Extract the (x, y) coordinate from the center of the cell holding the provided text.  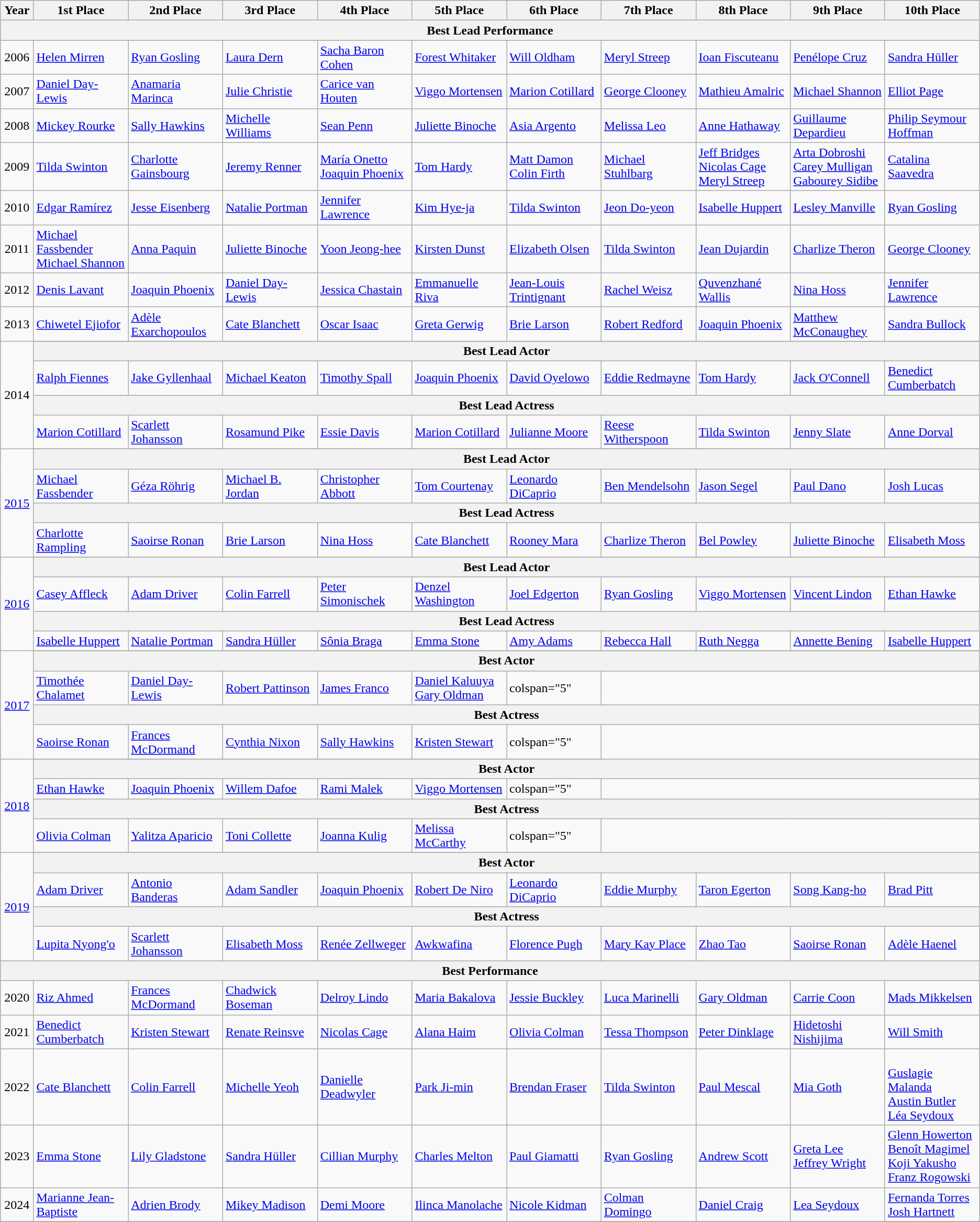
Yalitza Aparicio (176, 836)
2023 (17, 1156)
2020 (17, 998)
2014 (17, 395)
Andrew Scott (743, 1156)
2019 (17, 907)
Joanna Kulig (364, 836)
Essie Davis (364, 432)
Peter Dinklage (743, 1031)
Charlotte Rampling (81, 540)
Robert Redford (648, 324)
Marianne Jean-Baptiste (81, 1204)
Melissa McCarthy (460, 836)
Hidetoshi Nishijima (838, 1031)
Will Oldham (554, 58)
Jason Segel (743, 486)
Helen Mirren (81, 58)
Charles Melton (460, 1156)
Josh Lucas (932, 486)
Eddie Murphy (648, 890)
Oscar Isaac (364, 324)
Gary Oldman (743, 998)
Emmanuelle Riva (460, 290)
Ioan Fiscuteanu (743, 58)
Carrie Coon (838, 998)
2022 (17, 1087)
Brad Pitt (932, 890)
Denis Lavant (81, 290)
Toni Collette (270, 836)
Sandra Bullock (932, 324)
Adam Sandler (270, 890)
Paul Giamatti (554, 1156)
Paul Mescal (743, 1087)
María Onetto Joaquin Phoenix (364, 166)
Greta Lee Jeffrey Wright (838, 1156)
Michelle Yeoh (270, 1087)
James Franco (364, 688)
Jeff Bridges Nicolas Cage Meryl Streep (743, 166)
2017 (17, 705)
2021 (17, 1031)
Song Kang-ho (838, 890)
Julie Christie (270, 91)
Antonio Banderas (176, 890)
Best Lead Performance (490, 30)
Danielle Deadwyler (364, 1087)
Jean Dujardin (743, 249)
Sean Penn (364, 126)
Lesley Manville (838, 207)
Brendan Fraser (554, 1087)
Michelle Williams (270, 126)
Elizabeth Olsen (554, 249)
Amy Adams (554, 641)
Matt Damon Colin Firth (554, 166)
2016 (17, 604)
Guslagie Malanda Austin Butler Léa Seydoux (932, 1087)
Ben Mendelsohn (648, 486)
2009 (17, 166)
Mickey Rourke (81, 126)
Chiwetel Ejiofor (81, 324)
Michael Keaton (270, 378)
Willem Dafoe (270, 788)
Denzel Washington (460, 594)
Mathieu Amalric (743, 91)
Ruth Negga (743, 641)
Mia Goth (838, 1087)
Chadwick Boseman (270, 998)
Michael Stuhlbarg (648, 166)
Christopher Abbott (364, 486)
5th Place (460, 10)
Rami Malek (364, 788)
Tessa Thompson (648, 1031)
Vincent Lindon (838, 594)
2010 (17, 207)
Mads Mikkelsen (932, 998)
Charlotte Gainsbourg (176, 166)
Nicole Kidman (554, 1204)
10th Place (932, 10)
Park Ji-min (460, 1087)
Edgar Ramírez (81, 207)
Arta Dobroshi Carey Mulligan Gabourey Sidibe (838, 166)
Casey Affleck (81, 594)
2nd Place (176, 10)
Awkwafina (460, 943)
Timothée Chalamet (81, 688)
Robert De Niro (460, 890)
Meryl Streep (648, 58)
Reese Witherspoon (648, 432)
Nicolas Cage (364, 1031)
Jack O'Connell (838, 378)
2012 (17, 290)
Demi Moore (364, 1204)
Tom Courtenay (460, 486)
Jenny Slate (838, 432)
7th Place (648, 10)
Will Smith (932, 1031)
Anne Hathaway (743, 126)
Michael Fassbender (81, 486)
Jessie Buckley (554, 998)
Sacha Baron Cohen (364, 58)
Greta Gerwig (460, 324)
Kirsten Dunst (460, 249)
Luca Marinelli (648, 998)
Guillaume Depardieu (838, 126)
Penélope Cruz (838, 58)
Sônia Braga (364, 641)
Daniel Craig (743, 1204)
Lupita Nyong'o (81, 943)
Forest Whitaker (460, 58)
Bel Powley (743, 540)
Renate Reinsve (270, 1031)
2007 (17, 91)
Asia Argento (554, 126)
Ilinca Manolache (460, 1204)
Rebecca Hall (648, 641)
Michael Shannon (838, 91)
Anne Dorval (932, 432)
2011 (17, 249)
Jean-Louis Trintignant (554, 290)
Jeon Do-yeon (648, 207)
Taron Egerton (743, 890)
Annette Bening (838, 641)
Delroy Lindo (364, 998)
Melissa Leo (648, 126)
Paul Dano (838, 486)
Carice van Houten (364, 91)
6th Place (554, 10)
1st Place (81, 10)
Fernanda Torres Josh Hartnett (932, 1204)
Colman Domingo (648, 1204)
2018 (17, 805)
Renée Zellweger (364, 943)
Best Performance (490, 971)
Riz Ahmed (81, 998)
Mikey Madison (270, 1204)
Rachel Weisz (648, 290)
Matthew McConaughey (838, 324)
Michael B. Jordan (270, 486)
Julianne Moore (554, 432)
Adèle Haenel (932, 943)
Timothy Spall (364, 378)
Peter Simonischek (364, 594)
Kim Hye-ja (460, 207)
Joel Edgerton (554, 594)
Alana Haim (460, 1031)
Philip Seymour Hoffman (932, 126)
Anna Paquin (176, 249)
Cillian Murphy (364, 1156)
9th Place (838, 10)
Florence Pugh (554, 943)
2006 (17, 58)
2024 (17, 1204)
Adèle Exarchopoulos (176, 324)
Michael Fassbender Michael Shannon (81, 249)
Jake Gyllenhaal (176, 378)
Anamaria Marinca (176, 91)
8th Place (743, 10)
Year (17, 10)
Rosamund Pike (270, 432)
Robert Pattinson (270, 688)
Yoon Jeong-hee (364, 249)
Lea Seydoux (838, 1204)
Ralph Fiennes (81, 378)
Jeremy Renner (270, 166)
Géza Röhrig (176, 486)
3rd Place (270, 10)
Mary Kay Place (648, 943)
Glenn Howerton Benoît Magimel Koji Yakusho Franz Rogowski (932, 1156)
David Oyelowo (554, 378)
Cynthia Nixon (270, 741)
2015 (17, 503)
Zhao Tao (743, 943)
Adrien Brody (176, 1204)
Jesse Eisenberg (176, 207)
4th Place (364, 10)
Jessica Chastain (364, 290)
2008 (17, 126)
Eddie Redmayne (648, 378)
2013 (17, 324)
Catalina Saavedra (932, 166)
Rooney Mara (554, 540)
Elliot Page (932, 91)
Laura Dern (270, 58)
Maria Bakalova (460, 998)
Lily Gladstone (176, 1156)
Daniel Kaluuya Gary Oldman (460, 688)
Quvenzhané Wallis (743, 290)
